Detect which cell encompasses the target text, then output its [x, y] center coordinate. 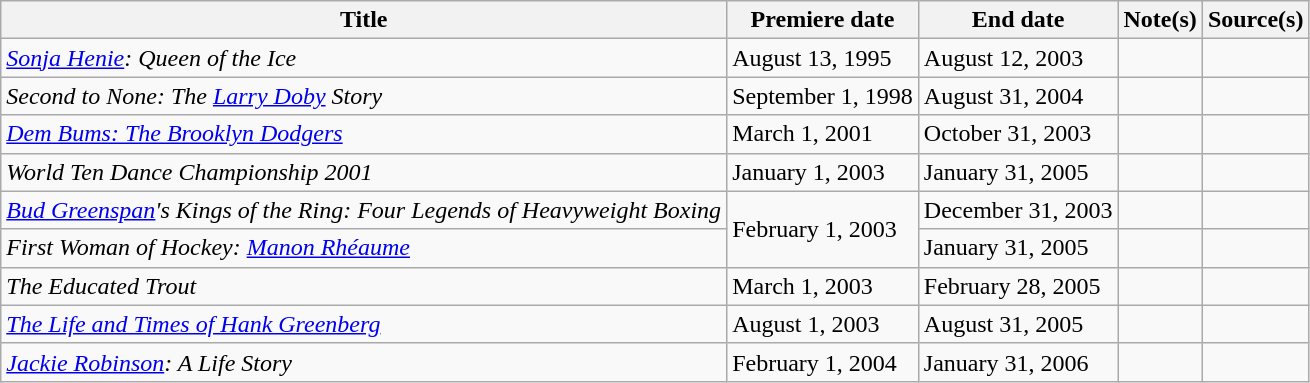
March 1, 2003 [823, 286]
August 13, 1995 [823, 58]
March 1, 2001 [823, 134]
August 12, 2003 [1018, 58]
January 31, 2006 [1018, 362]
August 31, 2005 [1018, 324]
September 1, 1998 [823, 96]
Title [364, 20]
February 28, 2005 [1018, 286]
Second to None: The Larry Doby Story [364, 96]
World Ten Dance Championship 2001 [364, 172]
January 1, 2003 [823, 172]
Premiere date [823, 20]
First Woman of Hockey: Manon Rhéaume [364, 248]
Sonja Henie: Queen of the Ice [364, 58]
The Educated Trout [364, 286]
Note(s) [1160, 20]
February 1, 2003 [823, 229]
Dem Bums: The Brooklyn Dodgers [364, 134]
Source(s) [1256, 20]
February 1, 2004 [823, 362]
October 31, 2003 [1018, 134]
August 31, 2004 [1018, 96]
August 1, 2003 [823, 324]
Bud Greenspan's Kings of the Ring: Four Legends of Heavyweight Boxing [364, 210]
Jackie Robinson: A Life Story [364, 362]
December 31, 2003 [1018, 210]
End date [1018, 20]
The Life and Times of Hank Greenberg [364, 324]
